Pinpoint the cell where the given text exists, returning its (x, y) midpoint coordinate. 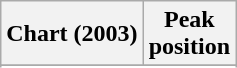
Peak position (189, 34)
Chart (2003) (72, 34)
